Pinpoint the cell where the given text exists, returning its (X, Y) midpoint coordinate. 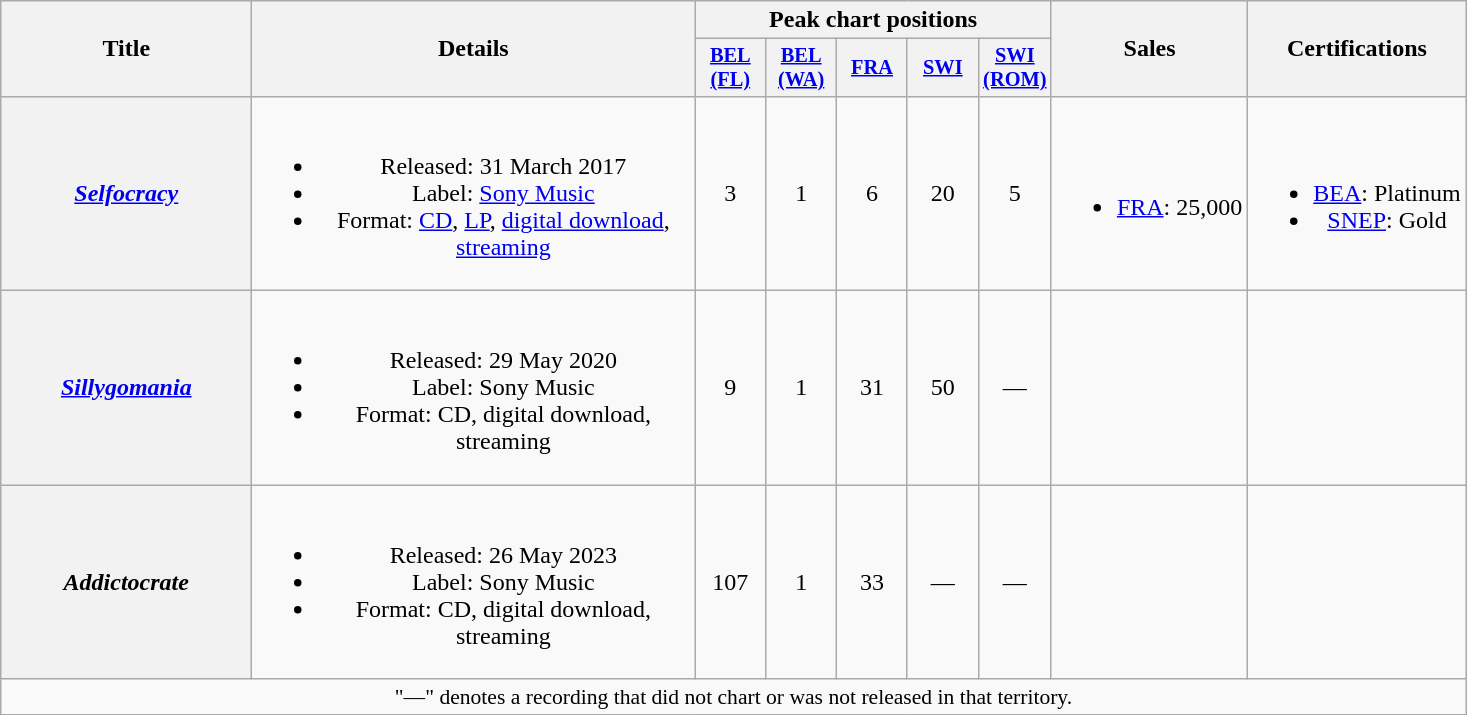
BEL(FL) (730, 68)
"—" denotes a recording that did not chart or was not released in that territory. (734, 697)
FRA: 25,000 (1149, 193)
33 (872, 582)
Certifications (1357, 49)
Addictocrate (126, 582)
5 (1014, 193)
6 (872, 193)
FRA (872, 68)
Sales (1149, 49)
SWI(ROM) (1014, 68)
Released: 31 March 2017Label: Sony MusicFormat: CD, LP, digital download, streaming (474, 193)
Released: 26 May 2023Label: Sony MusicFormat: CD, digital download, streaming (474, 582)
9 (730, 388)
Released: 29 May 2020Label: Sony MusicFormat: CD, digital download, streaming (474, 388)
Sillygomania (126, 388)
Title (126, 49)
31 (872, 388)
Peak chart positions (873, 20)
107 (730, 582)
20 (942, 193)
BEL(WA) (802, 68)
BEA: PlatinumSNEP: Gold (1357, 193)
Selfocracy (126, 193)
3 (730, 193)
Details (474, 49)
50 (942, 388)
SWI (942, 68)
